Extract the (x, y) coordinate from the center of the cell holding the provided text.  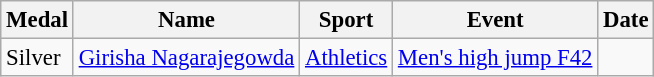
Men's high jump F42 (496, 58)
Date (626, 20)
Medal (38, 20)
Event (496, 20)
Girisha Nagarajegowda (186, 58)
Silver (38, 58)
Sport (346, 20)
Athletics (346, 58)
Name (186, 20)
